Capture the cell that displays the provided text and extract its [X, Y] central coordinate. 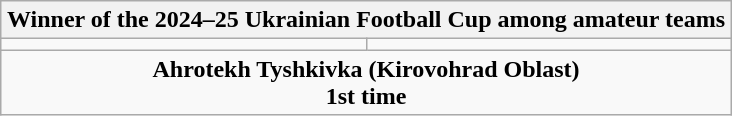
Winner of the 2024–25 Ukrainian Football Cup among amateur teams [366, 20]
Ahrotekh Tyshkivka (Kirovohrad Oblast)1st time [366, 82]
